Identify which cell holds the provided text, then report its (X, Y) central coordinate. 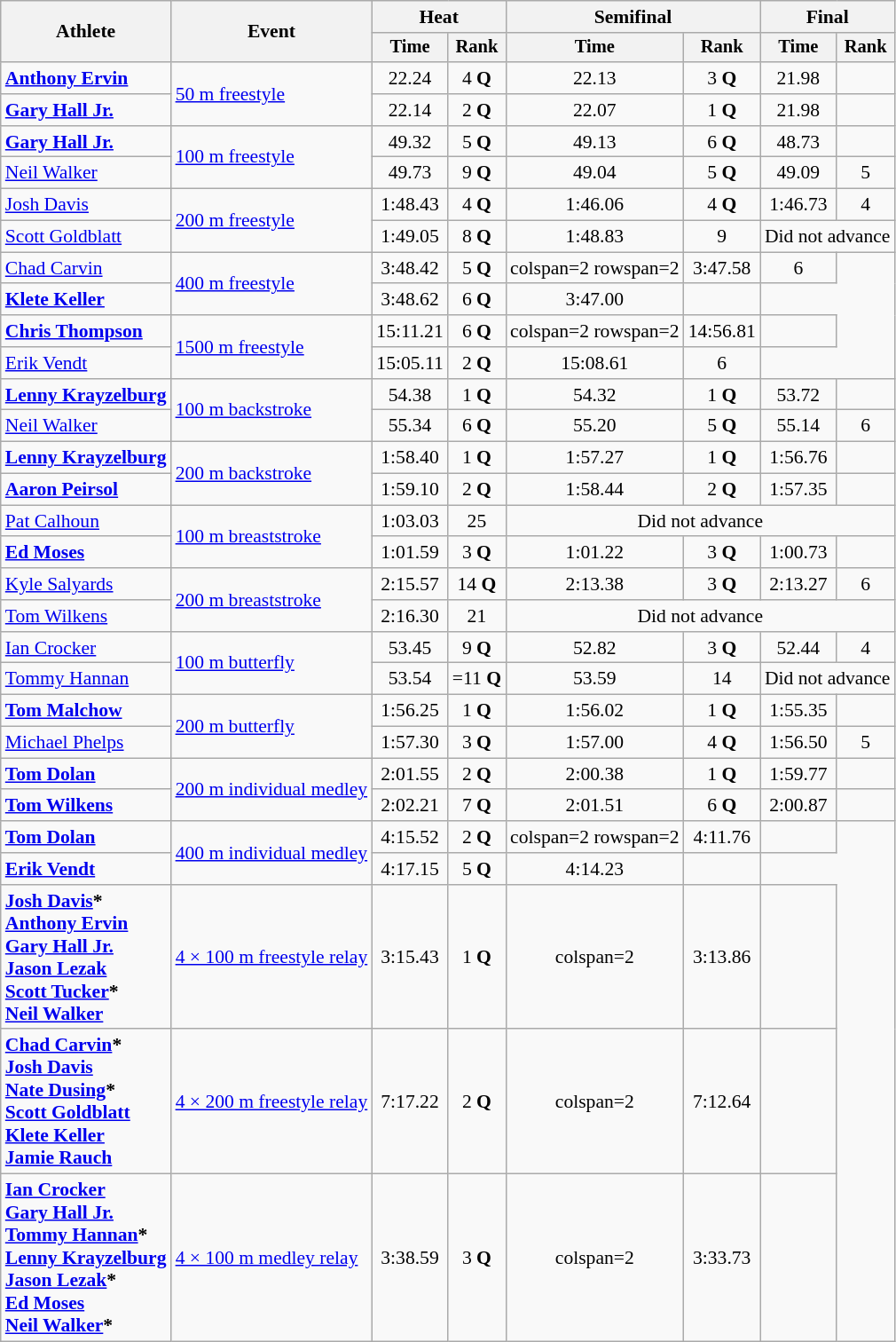
52.44 (798, 648)
3:47.58 (722, 268)
200 m breaststroke (271, 600)
14 Q (477, 584)
4:17.15 (410, 869)
2:00.87 (798, 806)
2:01.51 (594, 806)
Ed Moses (86, 553)
53.54 (410, 679)
2:13.38 (594, 584)
4:11.76 (722, 837)
3:15.43 (410, 957)
55.20 (594, 426)
7:17.22 (410, 1102)
55.14 (798, 426)
2:15.57 (410, 584)
4:14.23 (594, 869)
Ian Crocker (86, 648)
Final (828, 17)
100 m freestyle (271, 158)
400 m freestyle (271, 284)
54.32 (594, 395)
Tom Malchow (86, 711)
3:48.62 (410, 300)
Chad Carvin*Josh DavisNate Dusing*Scott GoldblattKlete KellerJamie Rauch (86, 1102)
Chris Thompson (86, 331)
4 × 200 m freestyle relay (271, 1102)
54.38 (410, 395)
Michael Phelps (86, 743)
7:12.64 (722, 1102)
22.24 (410, 78)
2:13.27 (798, 584)
22.14 (410, 110)
49.09 (798, 173)
1:57.27 (594, 458)
7 Q (477, 806)
1:46.06 (594, 205)
=11 Q (477, 679)
49.13 (594, 142)
49.04 (594, 173)
Kyle Salyards (86, 584)
Josh Davis*Anthony ErvinGary Hall Jr.Jason LezakScott Tucker*Neil Walker (86, 957)
2:01.55 (410, 774)
1:48.43 (410, 205)
3:38.59 (410, 1259)
49.73 (410, 173)
2:16.30 (410, 616)
50 m freestyle (271, 94)
21 (477, 616)
1:57.00 (594, 743)
1:56.02 (594, 711)
100 m breaststroke (271, 536)
25 (477, 521)
1:48.83 (594, 237)
Heat (438, 17)
15:11.21 (410, 331)
1:57.35 (798, 490)
22.07 (594, 110)
1:56.50 (798, 743)
55.34 (410, 426)
14 (722, 679)
Anthony Ervin (86, 78)
1:55.35 (798, 711)
1:03.03 (410, 521)
Chad Carvin (86, 268)
22.13 (594, 78)
Pat Calhoun (86, 521)
1:56.25 (410, 711)
3:33.73 (722, 1259)
Scott Goldblatt (86, 237)
Josh Davis (86, 205)
200 m individual medley (271, 790)
Athlete (86, 32)
52.82 (594, 648)
53.45 (410, 648)
400 m individual medley (271, 852)
1:01.22 (594, 553)
1:57.30 (410, 743)
8 Q (477, 237)
4 × 100 m medley relay (271, 1259)
48.73 (798, 142)
1:56.76 (798, 458)
Klete Keller (86, 300)
1:01.59 (410, 553)
100 m butterfly (271, 664)
3:47.00 (594, 300)
4 × 100 m freestyle relay (271, 957)
Event (271, 32)
1500 m freestyle (271, 346)
2:02.21 (410, 806)
1:59.77 (798, 774)
1:49.05 (410, 237)
9 (722, 237)
1:00.73 (798, 553)
Ian CrockerGary Hall Jr.Tommy Hannan*Lenny KrayzelburgJason Lezak*Ed MosesNeil Walker* (86, 1259)
3:13.86 (722, 957)
200 m freestyle (271, 220)
1:58.40 (410, 458)
14:56.81 (722, 331)
100 m backstroke (271, 410)
200 m butterfly (271, 726)
15:05.11 (410, 363)
Tommy Hannan (86, 679)
1:46.73 (798, 205)
Aaron Peirsol (86, 490)
2:00.38 (594, 774)
53.59 (594, 679)
200 m backstroke (271, 474)
4:15.52 (410, 837)
53.72 (798, 395)
49.32 (410, 142)
1:58.44 (594, 490)
Semifinal (633, 17)
1:59.10 (410, 490)
3:48.42 (410, 268)
15:08.61 (594, 363)
